Locate the cell with the specified text and output its [x, y] center coordinate. 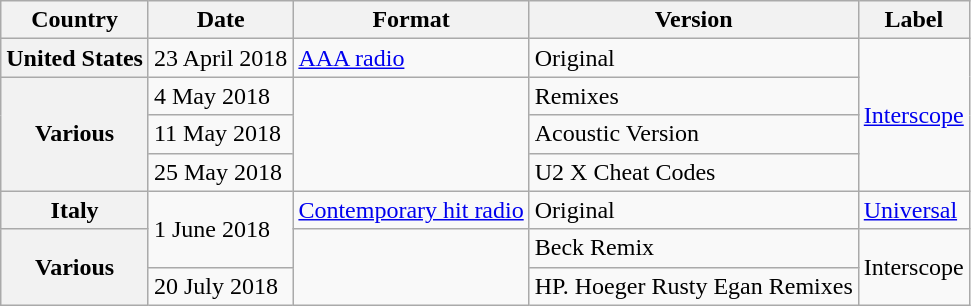
Contemporary hit radio [411, 210]
Acoustic Version [694, 134]
11 May 2018 [220, 134]
Beck Remix [694, 248]
Date [220, 20]
20 July 2018 [220, 286]
Label [914, 20]
Remixes [694, 96]
4 May 2018 [220, 96]
U2 X Cheat Codes [694, 172]
Format [411, 20]
Italy [75, 210]
HP. Hoeger Rusty Egan Remixes [694, 286]
23 April 2018 [220, 58]
1 June 2018 [220, 229]
25 May 2018 [220, 172]
Version [694, 20]
Universal [914, 210]
AAA radio [411, 58]
Country [75, 20]
United States [75, 58]
